Capture the cell that displays the provided text and extract its (x, y) central coordinate. 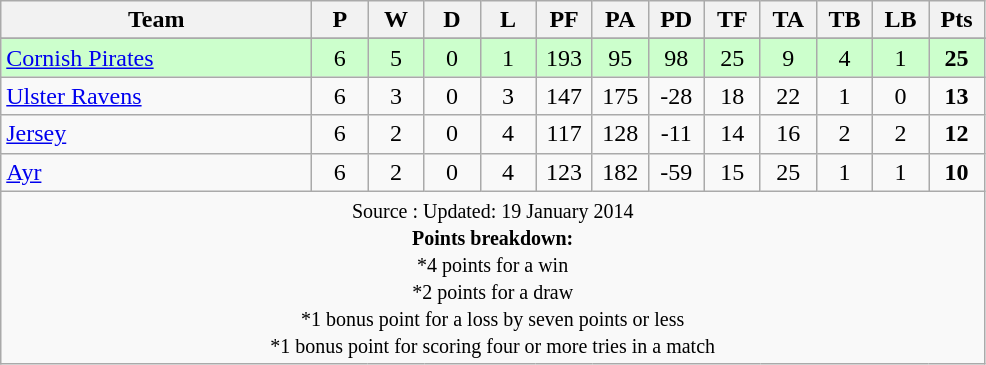
16 (788, 134)
128 (620, 134)
117 (564, 134)
W (396, 20)
Ulster Ravens (156, 96)
13 (956, 96)
182 (620, 172)
193 (564, 58)
9 (788, 58)
147 (564, 96)
95 (620, 58)
PF (564, 20)
-11 (676, 134)
18 (732, 96)
22 (788, 96)
175 (620, 96)
LB (900, 20)
PD (676, 20)
15 (732, 172)
Team (156, 20)
10 (956, 172)
12 (956, 134)
Pts (956, 20)
TB (844, 20)
Ayr (156, 172)
5 (396, 58)
TA (788, 20)
123 (564, 172)
PA (620, 20)
Jersey (156, 134)
Cornish Pirates (156, 58)
L (508, 20)
-59 (676, 172)
98 (676, 58)
-28 (676, 96)
TF (732, 20)
P (340, 20)
14 (732, 134)
D (452, 20)
